Scan for the cell matching the given text and deliver its [X, Y] coordinate at center. 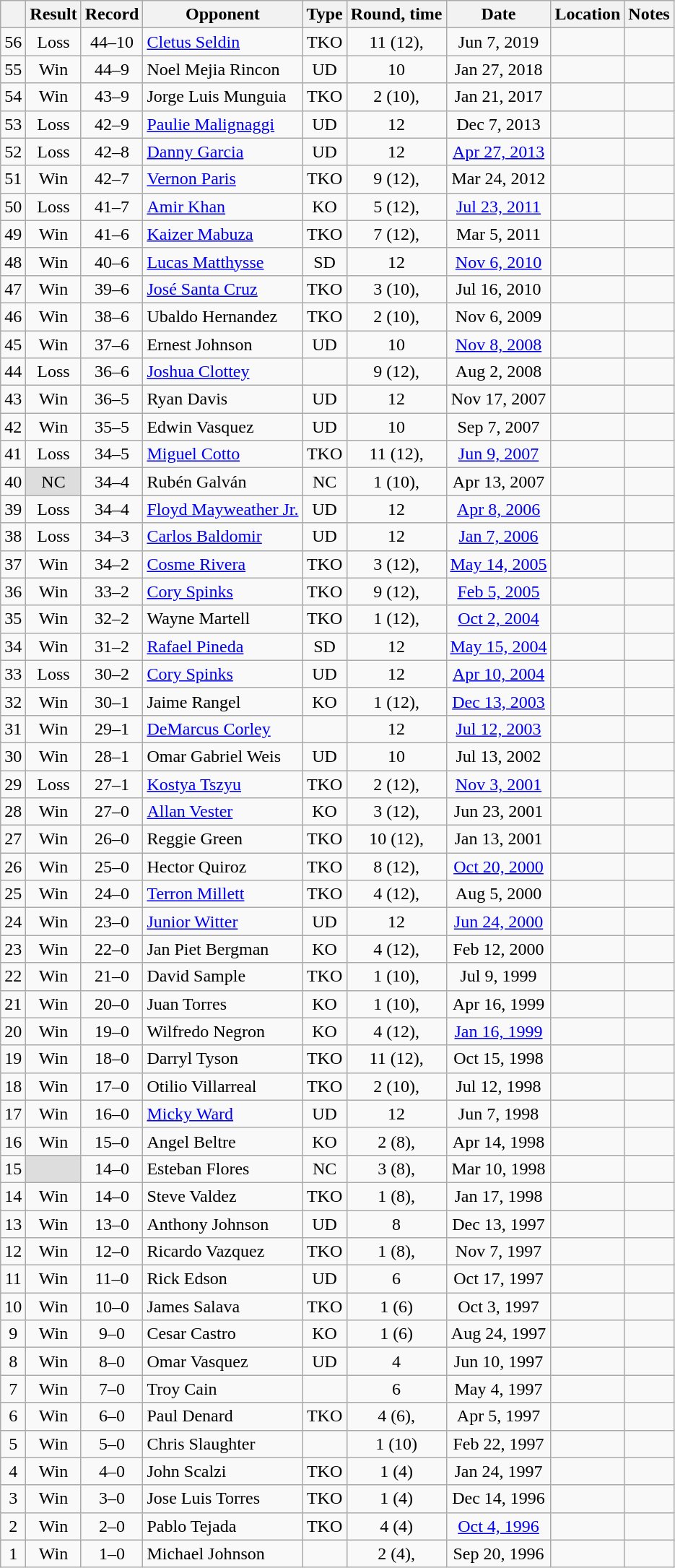
40 [13, 482]
May 14, 2005 [498, 564]
27 [13, 839]
41–6 [112, 234]
Round, time [396, 14]
2 (12), [396, 784]
Dec 13, 1997 [498, 1224]
39–6 [112, 289]
37–6 [112, 345]
42–7 [112, 179]
18–0 [112, 1059]
43–9 [112, 97]
1–0 [112, 1554]
Oct 17, 1997 [498, 1279]
Oct 15, 1998 [498, 1059]
27–0 [112, 812]
41 [13, 454]
13 [13, 1224]
49 [13, 234]
30 [13, 756]
1 (10) [396, 1444]
Apr 5, 1997 [498, 1416]
Jun 7, 2019 [498, 42]
17 [13, 1114]
James Salava [222, 1307]
21 [13, 1004]
Jan 24, 1997 [498, 1471]
Jul 12, 1998 [498, 1086]
Nov 8, 2008 [498, 345]
3 (10), [396, 289]
24 [13, 922]
Darryl Tyson [222, 1059]
30–2 [112, 674]
Carlos Baldomir [222, 537]
26–0 [112, 839]
Mar 5, 2011 [498, 234]
Dec 13, 2003 [498, 701]
44 [13, 372]
33–2 [112, 592]
52 [13, 152]
Dec 7, 2013 [498, 124]
8–0 [112, 1361]
55 [13, 69]
David Sample [222, 976]
51 [13, 179]
9–0 [112, 1334]
16–0 [112, 1114]
23 [13, 949]
Notes [649, 14]
3–0 [112, 1499]
Wayne Martell [222, 619]
Paul Denard [222, 1416]
53 [13, 124]
24–0 [112, 894]
36–5 [112, 399]
Reggie Green [222, 839]
Sep 20, 1996 [498, 1554]
Ryan Davis [222, 399]
Dec 14, 1996 [498, 1499]
29 [13, 784]
7 (12), [396, 234]
35 [13, 619]
4–0 [112, 1471]
2 [13, 1526]
19–0 [112, 1031]
4 (6), [396, 1416]
42–9 [112, 124]
28–1 [112, 756]
Terron Millett [222, 894]
Apr 14, 1998 [498, 1141]
3 (8), [396, 1169]
40–6 [112, 261]
Date [498, 14]
8 (12), [396, 867]
Apr 8, 2006 [498, 509]
Vernon Paris [222, 179]
5 (12), [396, 207]
54 [13, 97]
36 [13, 592]
7 [13, 1389]
Mar 24, 2012 [498, 179]
Jorge Luis Munguia [222, 97]
38 [13, 537]
19 [13, 1059]
15 [13, 1169]
20–0 [112, 1004]
Joshua Clottey [222, 372]
22 [13, 976]
Aug 2, 2008 [498, 372]
Jose Luis Torres [222, 1499]
Miguel Cotto [222, 454]
21–0 [112, 976]
34–2 [112, 564]
Danny Garcia [222, 152]
3 [13, 1499]
Jan 7, 2006 [498, 537]
25–0 [112, 867]
56 [13, 42]
Aug 5, 2000 [498, 894]
Paulie Malignaggi [222, 124]
32 [13, 701]
Feb 22, 1997 [498, 1444]
Sep 7, 2007 [498, 427]
48 [13, 261]
22–0 [112, 949]
46 [13, 316]
Ricardo Vazquez [222, 1252]
Rafael Pineda [222, 646]
12–0 [112, 1252]
Jan Piet Bergman [222, 949]
Jul 23, 2011 [498, 207]
Jun 24, 2000 [498, 922]
Wilfredo Negron [222, 1031]
May 4, 1997 [498, 1389]
Feb 5, 2005 [498, 592]
Oct 3, 1997 [498, 1307]
Rick Edson [222, 1279]
38–6 [112, 316]
28 [13, 812]
1 [13, 1554]
Type [325, 14]
Location [588, 14]
Nov 6, 2010 [498, 261]
45 [13, 345]
Omar Vasquez [222, 1361]
44–10 [112, 42]
41–7 [112, 207]
Cosme Rivera [222, 564]
11 [13, 1279]
25 [13, 894]
Kaizer Mabuza [222, 234]
50 [13, 207]
Nov 17, 2007 [498, 399]
31–2 [112, 646]
Kostya Tszyu [222, 784]
Rubén Galván [222, 482]
Apr 16, 1999 [498, 1004]
Jan 16, 1999 [498, 1031]
33 [13, 674]
15–0 [112, 1141]
Oct 2, 2004 [498, 619]
37 [13, 564]
Opponent [222, 14]
27–1 [112, 784]
39 [13, 509]
Allan Vester [222, 812]
Chris Slaughter [222, 1444]
Record [112, 14]
Angel Beltre [222, 1141]
Junior Witter [222, 922]
7–0 [112, 1389]
Jul 9, 1999 [498, 976]
Noel Mejia Rincon [222, 69]
Edwin Vasquez [222, 427]
Nov 6, 2009 [498, 316]
Juan Torres [222, 1004]
Anthony Johnson [222, 1224]
Result [53, 14]
34 [13, 646]
Troy Cain [222, 1389]
Cletus Seldin [222, 42]
2 (8), [396, 1141]
Amir Khan [222, 207]
30–1 [112, 701]
Cesar Castro [222, 1334]
Apr 27, 2013 [498, 152]
2 (4), [396, 1554]
Jun 7, 1998 [498, 1114]
36–6 [112, 372]
Jun 9, 2007 [498, 454]
Oct 4, 1996 [498, 1526]
42–8 [112, 152]
5–0 [112, 1444]
6–0 [112, 1416]
Feb 12, 2000 [498, 949]
Ernest Johnson [222, 345]
34–3 [112, 537]
23–0 [112, 922]
47 [13, 289]
Jun 23, 2001 [498, 812]
26 [13, 867]
Floyd Mayweather Jr. [222, 509]
Jul 16, 2010 [498, 289]
Jul 12, 2003 [498, 729]
Micky Ward [222, 1114]
Mar 10, 1998 [498, 1169]
9 [13, 1334]
John Scalzi [222, 1471]
Otilio Villarreal [222, 1086]
Oct 20, 2000 [498, 867]
Omar Gabriel Weis [222, 756]
Ubaldo Hernandez [222, 316]
Jun 10, 1997 [498, 1361]
18 [13, 1086]
42 [13, 427]
Apr 13, 2007 [498, 482]
Nov 7, 1997 [498, 1252]
José Santa Cruz [222, 289]
Jan 13, 2001 [498, 839]
Apr 10, 2004 [498, 674]
Jul 13, 2002 [498, 756]
35–5 [112, 427]
16 [13, 1141]
5 [13, 1444]
Jan 27, 2018 [498, 69]
10 (12), [396, 839]
13–0 [112, 1224]
Aug 24, 1997 [498, 1334]
Lucas Matthysse [222, 261]
DeMarcus Corley [222, 729]
Nov 3, 2001 [498, 784]
32–2 [112, 619]
34–5 [112, 454]
44–9 [112, 69]
Hector Quiroz [222, 867]
10–0 [112, 1307]
14 [13, 1196]
11–0 [112, 1279]
43 [13, 399]
29–1 [112, 729]
May 15, 2004 [498, 646]
Jaime Rangel [222, 701]
Michael Johnson [222, 1554]
31 [13, 729]
2–0 [112, 1526]
Jan 21, 2017 [498, 97]
Steve Valdez [222, 1196]
4 (4) [396, 1526]
17–0 [112, 1086]
20 [13, 1031]
Jan 17, 1998 [498, 1196]
Esteban Flores [222, 1169]
Pablo Tejada [222, 1526]
